Search for the cell housing the specified text and yield its [X, Y] center coordinate. 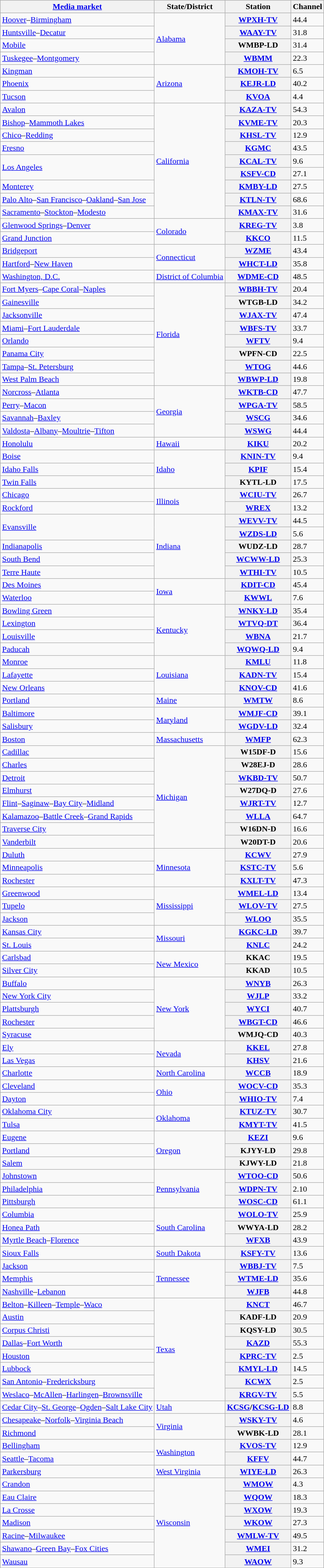
Salisbury [78, 726]
41.6 [307, 688]
WTGB-LD [258, 302]
64.7 [307, 816]
KQSY-LD [258, 1330]
Indianapolis [78, 546]
WTHI-TV [258, 572]
Memphis [78, 1279]
4.3 [307, 1484]
Alabama [190, 39]
Columbia [78, 1215]
Flint–Saginaw–Bay City–Midland [78, 803]
WTVQ-DT [258, 623]
58.5 [307, 405]
Las Vegas [78, 1060]
WOCV-CD [258, 1086]
7.6 [307, 598]
27.9 [307, 855]
25.3 [307, 559]
Baltimore [78, 713]
WSCG [258, 418]
WWYA-LD [258, 1227]
Oklahoma [190, 1118]
WLOV-TV [258, 906]
Elmhurst [78, 791]
40.3 [307, 1035]
KMYT-TV [258, 1124]
21.7 [307, 636]
Lafayette [78, 675]
KJYY-LD [258, 1150]
Nashville–Lebanon [78, 1292]
WBFS-TV [258, 328]
KNIN-TV [258, 456]
Wisconsin [190, 1523]
District of Columbia [190, 276]
22.3 [307, 58]
Tuskegee–Montgomery [78, 58]
Waterloo [78, 598]
19.5 [307, 957]
WKTB-CD [258, 392]
WBMM [258, 58]
KVME-TV [258, 122]
North Carolina [190, 1073]
Eau Claire [78, 1497]
Orlando [78, 341]
27.6 [307, 791]
Utah [190, 1407]
47.7 [307, 392]
WHCT-LD [258, 264]
35.5 [307, 919]
40.7 [307, 1009]
WMJF-CD [258, 713]
WPFN-CD [258, 353]
St. Louis [78, 945]
Philadelphia [78, 1189]
WSWG [258, 431]
WREX [258, 508]
WZDS-LD [258, 533]
WFXB [258, 1240]
WEVV-TV [258, 521]
Maryland [190, 720]
WTOG [258, 366]
KKAC [258, 957]
Mississippi [190, 906]
Ely [78, 1047]
Maine [190, 700]
KKAD [258, 970]
WPGA-TV [258, 405]
35.3 [307, 1086]
17.5 [307, 482]
7.4 [307, 1099]
Hoover–Birmingham [78, 20]
35.8 [307, 264]
Chicago [78, 495]
Channel [307, 7]
WFTV [258, 341]
KEZI [258, 1137]
34.2 [307, 302]
Minneapolis [78, 868]
Norcross–Atlanta [78, 392]
Ohio [190, 1092]
Cedar City–St. George–Ogden–Salt Lake City [78, 1407]
Belton–Killeen–Temple–Waco [78, 1304]
Arizona [190, 84]
Connecticut [190, 257]
WQOW [258, 1497]
47.4 [307, 315]
WKOW [258, 1523]
Illinois [190, 501]
KYTL-LD [258, 482]
KKEL [258, 1047]
Grand Junction [78, 238]
KGKC-LD [258, 932]
KIKU [258, 444]
Savannah–Baxley [78, 418]
KCSG/KCSG-LD [258, 1407]
WMEI [258, 1548]
Mobile [78, 45]
6.5 [307, 71]
Honea Path [78, 1227]
Hartford–New Haven [78, 264]
Rockford [78, 508]
4.4 [307, 97]
Bellingham [78, 1446]
Panama City [78, 353]
46.6 [307, 1022]
24.2 [307, 945]
Florida [190, 334]
Minnesota [190, 868]
WMBP-LD [258, 45]
Palo Alto–San Francisco–Oakland–San Jose [78, 200]
43.9 [307, 1240]
22.5 [307, 353]
WUDZ-LD [258, 546]
13.6 [307, 1253]
Madison [78, 1523]
KTLN-TV [258, 200]
Bowling Green [78, 611]
KGMC [258, 148]
30.5 [307, 1330]
WMJQ-CD [258, 1035]
20.9 [307, 1317]
8.6 [307, 700]
48.5 [307, 276]
20.6 [307, 842]
KHSV [258, 1060]
20.4 [307, 289]
W27DQ-D [258, 791]
Phoenix [78, 84]
Syracuse [78, 1035]
State/District [190, 7]
Gainesville [78, 302]
Evansville [78, 527]
WBBH-TV [258, 289]
Lexington [78, 623]
W20DT-D [258, 842]
South Dakota [190, 1253]
WAAY-TV [258, 32]
KAZD [258, 1343]
Parkersburg [78, 1471]
WMFP [258, 739]
KSFV-CD [258, 174]
Louisville [78, 636]
KJWY-LD [258, 1163]
Texas [190, 1349]
WPXH-TV [258, 20]
WZME [258, 251]
Sioux Falls [78, 1253]
KMAX-TV [258, 212]
WJLP [258, 996]
Indiana [190, 546]
Shawano–Green Bay–Fox Cities [78, 1548]
Honolulu [78, 444]
18.9 [307, 1073]
11.5 [307, 238]
Chico–Redding [78, 135]
KXLT-TV [258, 880]
Eugene [78, 1137]
19.8 [307, 379]
KADN-TV [258, 675]
Pennsylvania [190, 1189]
Sacramento–Stockton–Modesto [78, 212]
KAZA-TV [258, 109]
35.4 [307, 611]
39.7 [307, 932]
34.6 [307, 418]
Kalamazoo–Battle Creek–Grand Rapids [78, 816]
5.5 [307, 1394]
21.6 [307, 1060]
27.3 [307, 1523]
49.5 [307, 1536]
28.1 [307, 1433]
KCAL-TV [258, 161]
KEJR-LD [258, 84]
KMYL-LD [258, 1368]
KCWV [258, 855]
16.6 [307, 829]
WTME-LD [258, 1279]
9.3 [307, 1561]
46.7 [307, 1304]
WYCI [258, 1009]
Silver City [78, 970]
WCCB [258, 1073]
Duluth [78, 855]
36.4 [307, 623]
31.8 [307, 32]
28.7 [307, 546]
Washington, D.C. [78, 276]
12.7 [307, 803]
WBBJ-TV [258, 1266]
WDPN-TV [258, 1189]
WHIO-TV [258, 1099]
61.1 [307, 1202]
KREG-TV [258, 225]
WBNA [258, 636]
11.8 [307, 662]
KWWL [258, 598]
Monroe [78, 662]
43.4 [307, 251]
WOSC-CD [258, 1202]
Houston [78, 1356]
Charlotte [78, 1073]
27.8 [307, 1047]
Idaho [190, 469]
Hawaii [190, 444]
31.2 [307, 1548]
WGDV-LD [258, 726]
Idaho Falls [78, 469]
Tulsa [78, 1124]
Nevada [190, 1054]
Pittsburgh [78, 1202]
Kentucky [190, 630]
WKBD-TV [258, 777]
62.3 [307, 739]
Tennessee [190, 1279]
W16DN-D [258, 829]
Terre Haute [78, 572]
South Bend [78, 559]
Lubbock [78, 1368]
Jacksonville [78, 315]
WMLW-TV [258, 1536]
4.6 [307, 1420]
Bishop–Mammoth Lakes [78, 122]
19.3 [307, 1510]
KMBY-LD [258, 187]
Twin Falls [78, 482]
Wausau [78, 1561]
South Carolina [190, 1227]
20.3 [307, 122]
KNLC [258, 945]
KMOH-TV [258, 71]
28.6 [307, 765]
54.3 [307, 109]
30.7 [307, 1112]
KADF-LD [258, 1317]
Chesapeake–Norfolk–Virginia Beach [78, 1420]
WAOW [258, 1561]
Tupelo [78, 906]
Cadillac [78, 752]
Plattsburgh [78, 1009]
14.5 [307, 1368]
Boston [78, 739]
Georgia [190, 411]
Weslaco–McAllen–Harlingen–Brownsville [78, 1394]
WMTW [258, 700]
New York City [78, 996]
WQWQ-LD [258, 649]
WIYE-LD [258, 1471]
West Virginia [190, 1471]
WJFB [258, 1292]
Corpus Christi [78, 1330]
28.2 [307, 1227]
31.4 [307, 45]
WLLA [258, 816]
Virginia [190, 1427]
New York [190, 1009]
Johnstown [78, 1176]
Colorado [190, 232]
8.8 [307, 1407]
Washington [190, 1452]
Los Angeles [78, 167]
KDIT-CD [258, 585]
Myrtle Beach–Florence [78, 1240]
Huntsville–Decatur [78, 32]
25.9 [307, 1215]
Des Moines [78, 585]
WWBK-LD [258, 1433]
45.4 [307, 585]
New Orleans [78, 688]
Paducah [78, 649]
KNCT [258, 1304]
Oklahoma City [78, 1112]
35.6 [307, 1279]
KNOV-CD [258, 688]
KVOA [258, 97]
La Crosse [78, 1510]
KMLU [258, 662]
Kansas City [78, 932]
32.4 [307, 726]
Boise [78, 456]
Dayton [78, 1099]
Traverse City [78, 829]
3.8 [307, 225]
Tampa–St. Petersburg [78, 366]
Valdosta–Albany–Moultrie–Tifton [78, 431]
Oregon [190, 1150]
WCIU-TV [258, 495]
18.3 [307, 1497]
KVOS-TV [258, 1446]
Buffalo [78, 983]
Perry–Macon [78, 405]
WNKY-LD [258, 611]
Station [258, 7]
47.3 [307, 880]
WMOW [258, 1484]
WDME-CD [258, 276]
55.3 [307, 1343]
43.5 [307, 148]
21.8 [307, 1163]
2.10 [307, 1189]
Avalon [78, 109]
KKCO [258, 238]
Monterey [78, 187]
Racine–Milwaukee [78, 1536]
Salem [78, 1163]
20.2 [307, 444]
33.7 [307, 328]
KSFY-TV [258, 1253]
KTUZ-TV [258, 1112]
Bridgeport [78, 251]
Missouri [190, 938]
KRGV-TV [258, 1394]
WLOO [258, 919]
W15DF-D [258, 752]
Massachusetts [190, 739]
26.7 [307, 495]
15.6 [307, 752]
WXOW [258, 1510]
Glenwood Springs–Denver [78, 225]
WBGT-CD [258, 1022]
Louisiana [190, 675]
W28EJ-D [258, 765]
WOLO-TV [258, 1215]
39.1 [307, 713]
Carlsbad [78, 957]
41.5 [307, 1124]
San Antonio–Fredericksburg [78, 1381]
Fresno [78, 148]
WBWP-LD [258, 379]
Richmond [78, 1433]
50.7 [307, 777]
Dallas–Fort Worth [78, 1343]
Tucson [78, 97]
40.2 [307, 84]
29.8 [307, 1150]
Kingman [78, 71]
Vanderbilt [78, 842]
Greenwood [78, 893]
KCWX [258, 1381]
WJAX-TV [258, 315]
Iowa [190, 591]
WNYB [258, 983]
WMEL-LD [258, 893]
68.6 [307, 200]
Charles [78, 765]
50.6 [307, 1176]
Cleveland [78, 1086]
44.8 [307, 1292]
WCWW-LD [258, 559]
Miami–Fort Lauderdale [78, 328]
27.1 [307, 174]
33.2 [307, 996]
KPIF [258, 469]
Fort Myers–Cape Coral–Naples [78, 289]
Austin [78, 1317]
KHSL-TV [258, 135]
KSTC-TV [258, 868]
WTOO-CD [258, 1176]
44.7 [307, 1459]
West Palm Beach [78, 379]
Detroit [78, 777]
KPRC-TV [258, 1356]
13.4 [307, 893]
Seattle–Tacoma [78, 1459]
31.6 [307, 212]
13.2 [307, 508]
New Mexico [190, 964]
44.6 [307, 366]
44.5 [307, 521]
Media market [78, 7]
KFFV [258, 1459]
Michigan [190, 797]
WSKY-TV [258, 1420]
Crandon [78, 1484]
WJRT-TV [258, 803]
7.5 [307, 1266]
California [190, 161]
